Output the (x, y) coordinate of the center of the cell containing the given text.  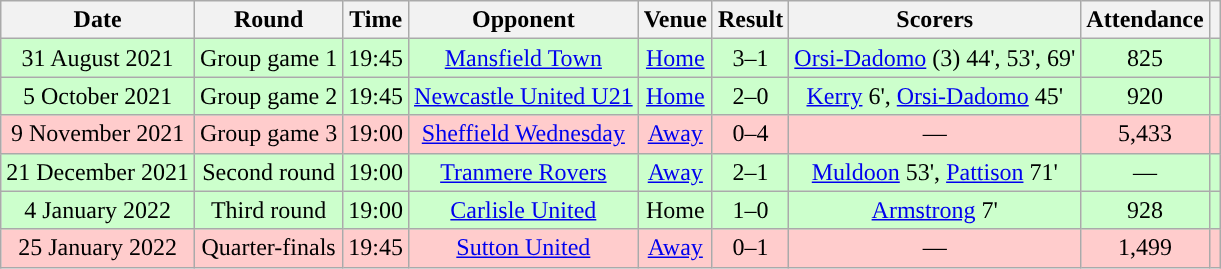
Newcastle United U21 (524, 96)
1–0 (750, 210)
Quarter-finals (268, 248)
Attendance (1145, 20)
0–1 (750, 248)
21 December 2021 (98, 172)
Sutton United (524, 248)
25 January 2022 (98, 248)
5,433 (1145, 134)
Orsi-Dadomo (3) 44', 53', 69' (935, 58)
1,499 (1145, 248)
Venue (675, 20)
Sheffield Wednesday (524, 134)
825 (1145, 58)
920 (1145, 96)
Group game 2 (268, 96)
Tranmere Rovers (524, 172)
Date (98, 20)
Group game 3 (268, 134)
5 October 2021 (98, 96)
Muldoon 53', Pattison 71' (935, 172)
Kerry 6', Orsi-Dadomo 45' (935, 96)
Armstrong 7' (935, 210)
Group game 1 (268, 58)
0–4 (750, 134)
3–1 (750, 58)
Opponent (524, 20)
9 November 2021 (98, 134)
Carlisle United (524, 210)
928 (1145, 210)
Round (268, 20)
4 January 2022 (98, 210)
2–1 (750, 172)
Mansfield Town (524, 58)
31 August 2021 (98, 58)
Second round (268, 172)
Third round (268, 210)
Result (750, 20)
2–0 (750, 96)
Time (376, 20)
Scorers (935, 20)
